Output the [x, y] coordinate of the center of the cell containing the given text.  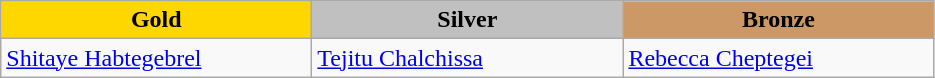
Bronze [778, 20]
Rebecca Cheptegei [778, 58]
Silver [468, 20]
Gold [156, 20]
Shitaye Habtegebrel [156, 58]
Tejitu Chalchissa [468, 58]
